For the text-containing cell, return its midpoint in (X, Y) coordinate format. 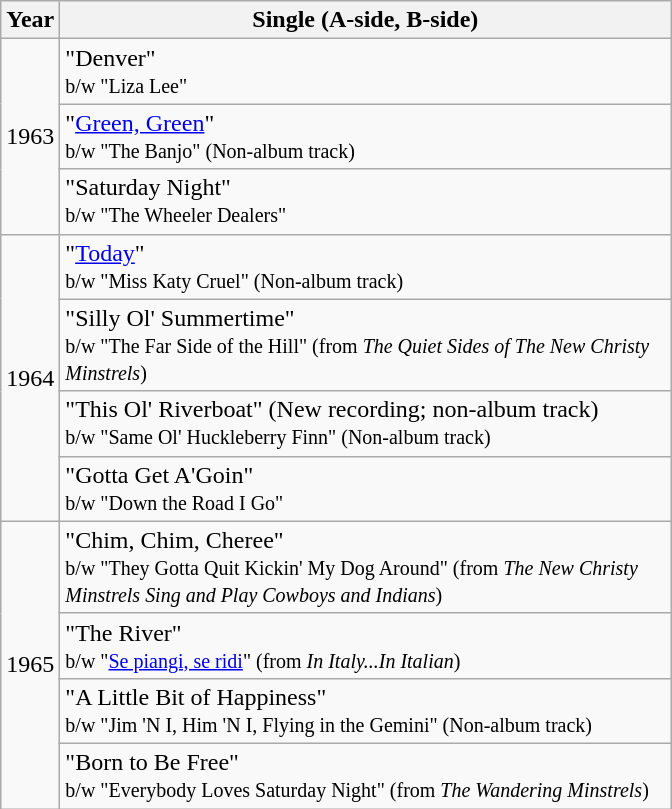
"Denver"b/w "Liza Lee" (366, 72)
"Green, Green"b/w "The Banjo" (Non-album track) (366, 136)
1963 (30, 136)
"Saturday Night"b/w "The Wheeler Dealers" (366, 202)
"Chim, Chim, Cheree"b/w "They Gotta Quit Kickin' My Dog Around" (from The New Christy Minstrels Sing and Play Cowboys and Indians) (366, 567)
"Today"b/w "Miss Katy Cruel" (Non-album track) (366, 266)
"Silly Ol' Summertime"b/w "The Far Side of the Hill" (from The Quiet Sides of The New Christy Minstrels) (366, 345)
"The River"b/w "Se piangi, se ridi" (from In Italy...In Italian) (366, 646)
"Gotta Get A'Goin"b/w "Down the Road I Go" (366, 488)
1965 (30, 664)
"This Ol' Riverboat" (New recording; non-album track)b/w "Same Ol' Huckleberry Finn" (Non-album track) (366, 424)
"A Little Bit of Happiness"b/w "Jim 'N I, Him 'N I, Flying in the Gemini" (Non-album track) (366, 710)
Single (A-side, B-side) (366, 20)
Year (30, 20)
"Born to Be Free"b/w "Everybody Loves Saturday Night" (from The Wandering Minstrels) (366, 776)
1964 (30, 378)
